For the text-containing cell, return its midpoint in (x, y) coordinate format. 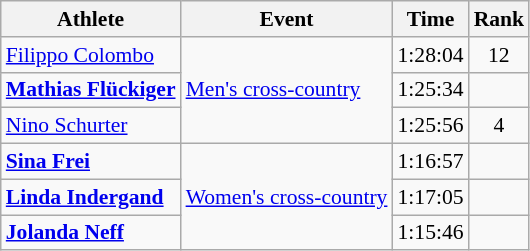
Jolanda Neff (91, 233)
Women's cross-country (287, 198)
Rank (500, 19)
Mathias Flückiger (91, 90)
Filippo Colombo (91, 55)
Men's cross-country (287, 90)
Nino Schurter (91, 126)
1:17:05 (430, 197)
1:16:57 (430, 162)
Event (287, 19)
12 (500, 55)
1:15:46 (430, 233)
Time (430, 19)
1:28:04 (430, 55)
Linda Indergand (91, 197)
Athlete (91, 19)
1:25:34 (430, 90)
Sina Frei (91, 162)
1:25:56 (430, 126)
4 (500, 126)
